Find where the given text appears and provide that cell's center as (x, y) coordinate. 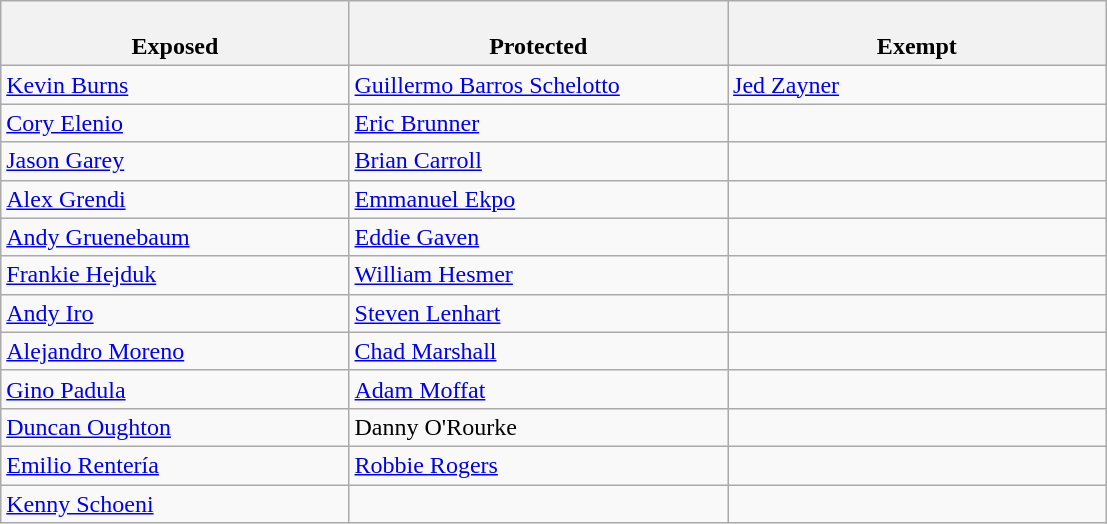
Kenny Schoeni (175, 503)
Danny O'Rourke (538, 427)
Alex Grendi (175, 199)
Frankie Hejduk (175, 275)
Adam Moffat (538, 389)
Emilio Rentería (175, 465)
Exposed (175, 34)
Eric Brunner (538, 123)
Exempt (918, 34)
William Hesmer (538, 275)
Chad Marshall (538, 351)
Cory Elenio (175, 123)
Andy Gruenebaum (175, 237)
Jason Garey (175, 161)
Andy Iro (175, 313)
Robbie Rogers (538, 465)
Alejandro Moreno (175, 351)
Guillermo Barros Schelotto (538, 85)
Steven Lenhart (538, 313)
Kevin Burns (175, 85)
Emmanuel Ekpo (538, 199)
Eddie Gaven (538, 237)
Brian Carroll (538, 161)
Gino Padula (175, 389)
Protected (538, 34)
Duncan Oughton (175, 427)
Jed Zayner (918, 85)
